Return the [X, Y] coordinate for the center point of the cell that contains the specified text.  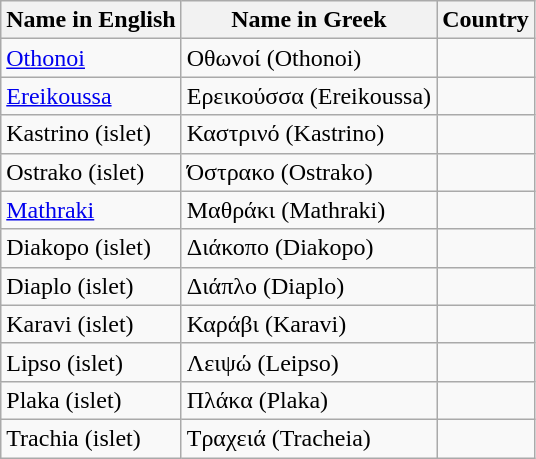
Kastrino (islet) [91, 134]
Τραχειά (Tracheia) [308, 438]
Diakopo (islet) [91, 248]
Diaplo (islet) [91, 286]
Πλάκα (Plaka) [308, 400]
Plaka (islet) [91, 400]
Καράβι (Karavi) [308, 324]
Othonoi [91, 58]
Ereikoussa [91, 96]
Διάκοπο (Diakopo) [308, 248]
Όστρακο (Ostrako) [308, 172]
Lipso (islet) [91, 362]
Karavi (islet) [91, 324]
Trachia (islet) [91, 438]
Ερεικούσσα (Ereikoussa) [308, 96]
Λειψώ (Leipso) [308, 362]
Ostrako (islet) [91, 172]
Name in English [91, 20]
Μαθράκι (Mathraki) [308, 210]
Διάπλο (Diaplo) [308, 286]
Name in Greek [308, 20]
Καστρινό (Kastrino) [308, 134]
Οθωνοί (Othonoi) [308, 58]
Country [486, 20]
Mathraki [91, 210]
